Extract the (x, y) coordinate from the center of the cell holding the provided text.  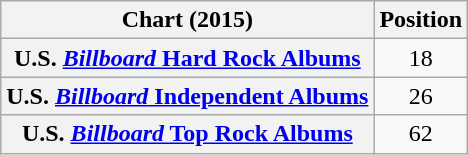
U.S. Billboard Independent Albums (188, 96)
U.S. Billboard Top Rock Albums (188, 134)
Position (421, 20)
62 (421, 134)
18 (421, 58)
U.S. Billboard Hard Rock Albums (188, 58)
26 (421, 96)
Chart (2015) (188, 20)
